Provide the (x, y) coordinate of the cell's center where the given text is located.  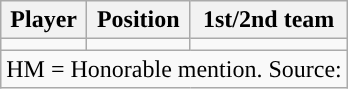
HM = Honorable mention. Source: (174, 69)
1st/2nd team (268, 20)
Player (44, 20)
Position (139, 20)
